From the cell containing the given text, extract its center point as (X, Y) coordinate. 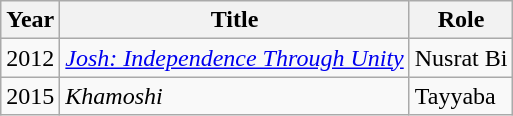
Khamoshi (234, 96)
Title (234, 20)
Year (30, 20)
Josh: Independence Through Unity (234, 58)
2012 (30, 58)
Tayyaba (461, 96)
2015 (30, 96)
Role (461, 20)
Nusrat Bi (461, 58)
